Find where the given text appears and provide that cell's center as [x, y] coordinate. 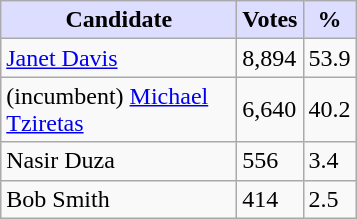
(incumbent) Michael Tziretas [119, 110]
Bob Smith [119, 199]
% [330, 20]
Candidate [119, 20]
Nasir Duza [119, 161]
Votes [270, 20]
556 [270, 161]
6,640 [270, 110]
40.2 [330, 110]
2.5 [330, 199]
3.4 [330, 161]
8,894 [270, 58]
414 [270, 199]
53.9 [330, 58]
Janet Davis [119, 58]
